Pinpoint the cell where the given text exists, returning its [X, Y] midpoint coordinate. 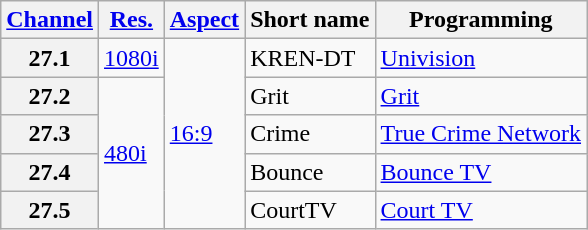
16:9 [204, 134]
Aspect [204, 20]
1080i [132, 58]
27.4 [50, 172]
27.2 [50, 96]
27.5 [50, 210]
Crime [310, 134]
KREN-DT [310, 58]
Res. [132, 20]
Bounce TV [481, 172]
Bounce [310, 172]
CourtTV [310, 210]
27.1 [50, 58]
True Crime Network [481, 134]
480i [132, 153]
Programming [481, 20]
Univision [481, 58]
27.3 [50, 134]
Short name [310, 20]
Court TV [481, 210]
Channel [50, 20]
